For the text-containing cell, return its midpoint in [x, y] coordinate format. 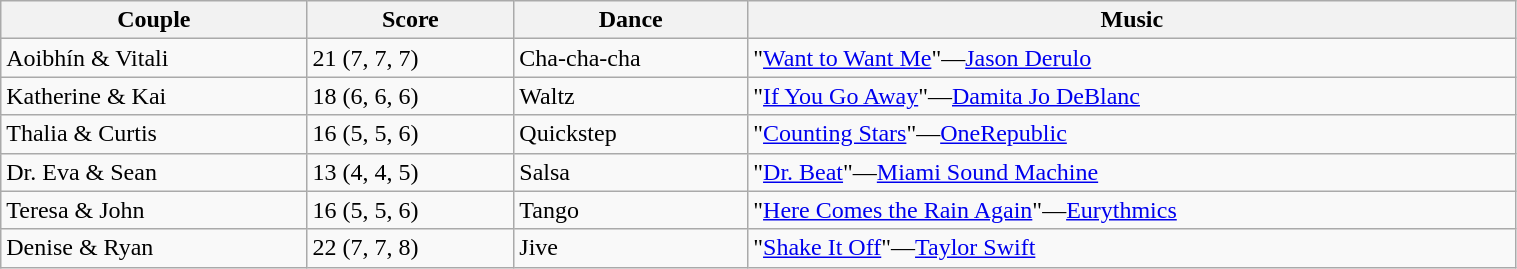
"Counting Stars"—OneRepublic [1132, 134]
"If You Go Away"—Damita Jo DeBlanc [1132, 96]
Aoibhín & Vitali [154, 58]
22 (7, 7, 8) [410, 248]
"Here Comes the Rain Again"—Eurythmics [1132, 210]
Score [410, 20]
Quickstep [631, 134]
Couple [154, 20]
Thalia & Curtis [154, 134]
Dr. Eva & Sean [154, 172]
21 (7, 7, 7) [410, 58]
Katherine & Kai [154, 96]
"Want to Want Me"—Jason Derulo [1132, 58]
Denise & Ryan [154, 248]
Teresa & John [154, 210]
Dance [631, 20]
"Dr. Beat"—Miami Sound Machine [1132, 172]
Salsa [631, 172]
"Shake It Off"—Taylor Swift [1132, 248]
Cha-cha-cha [631, 58]
Jive [631, 248]
Tango [631, 210]
Music [1132, 20]
Waltz [631, 96]
13 (4, 4, 5) [410, 172]
18 (6, 6, 6) [410, 96]
